Search for the cell housing the specified text and yield its (x, y) center coordinate. 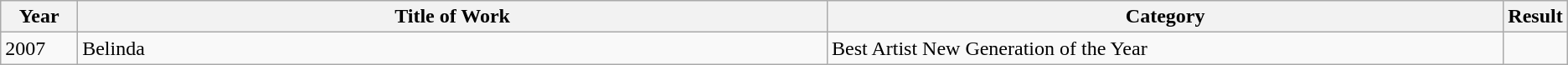
Belinda (452, 48)
Category (1166, 17)
Best Artist New Generation of the Year (1166, 48)
Result (1535, 17)
Title of Work (452, 17)
Year (39, 17)
2007 (39, 48)
